Capture the cell that displays the provided text and extract its (X, Y) central coordinate. 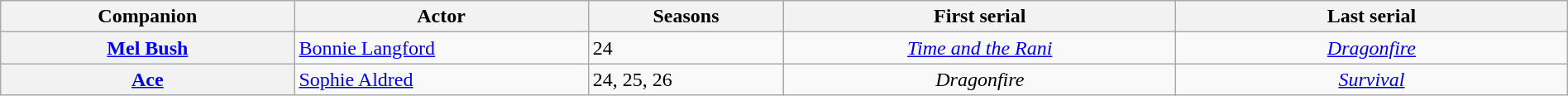
Ace (147, 79)
Last serial (1372, 17)
Time and the Rani (980, 48)
Mel Bush (147, 48)
24, 25, 26 (686, 79)
Survival (1372, 79)
Seasons (686, 17)
Companion (147, 17)
Bonnie Langford (442, 48)
First serial (980, 17)
24 (686, 48)
Actor (442, 17)
Sophie Aldred (442, 79)
